For the text-containing cell, return its midpoint in (x, y) coordinate format. 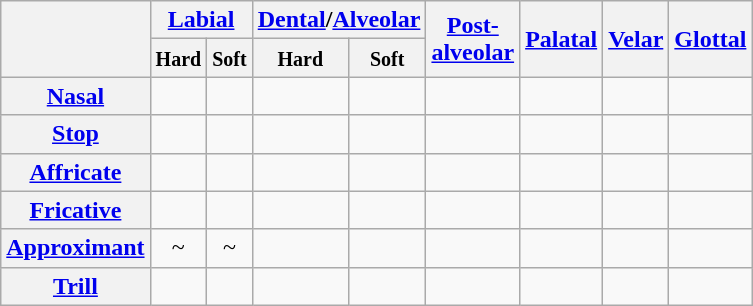
Dental/Alveolar (339, 20)
Post-alveolar (473, 39)
Affricate (76, 172)
Trill (76, 286)
Approximant (76, 248)
Fricative (76, 210)
Velar (636, 39)
Stop (76, 134)
Nasal (76, 96)
Labial (201, 20)
Palatal (562, 39)
Glottal (710, 39)
